From the cell containing the given text, extract its center point as [X, Y] coordinate. 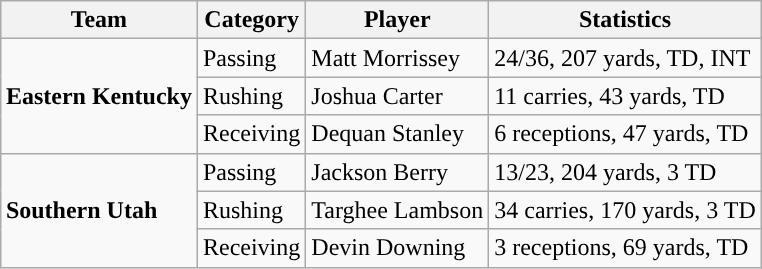
3 receptions, 69 yards, TD [626, 248]
Jackson Berry [398, 172]
Devin Downing [398, 248]
13/23, 204 yards, 3 TD [626, 172]
Eastern Kentucky [98, 96]
Joshua Carter [398, 96]
Dequan Stanley [398, 134]
Team [98, 20]
Matt Morrissey [398, 58]
Southern Utah [98, 210]
Player [398, 20]
Statistics [626, 20]
6 receptions, 47 yards, TD [626, 134]
11 carries, 43 yards, TD [626, 96]
Targhee Lambson [398, 210]
Category [251, 20]
34 carries, 170 yards, 3 TD [626, 210]
24/36, 207 yards, TD, INT [626, 58]
